Detect which cell encompasses the target text, then output its [X, Y] center coordinate. 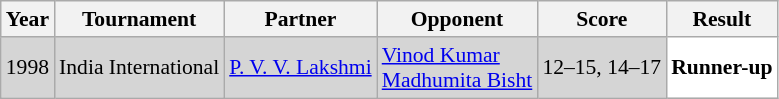
Tournament [139, 19]
Score [602, 19]
P. V. V. Lakshmi [300, 68]
1998 [28, 68]
India International [139, 68]
Vinod Kumar Madhumita Bisht [458, 68]
Year [28, 19]
12–15, 14–17 [602, 68]
Partner [300, 19]
Opponent [458, 19]
Runner-up [722, 68]
Result [722, 19]
